Extract the (x, y) coordinate from the center of the cell holding the provided text.  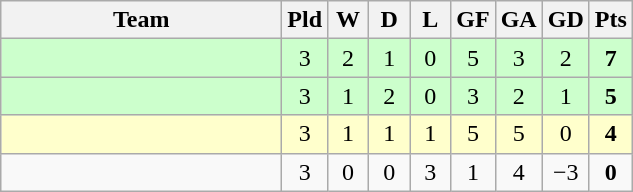
GF (473, 20)
Team (142, 20)
Pts (610, 20)
GD (566, 20)
7 (610, 58)
D (390, 20)
−3 (566, 172)
L (430, 20)
GA (518, 20)
W (348, 20)
Pld (305, 20)
